Find where the given text appears and provide that cell's center as [X, Y] coordinate. 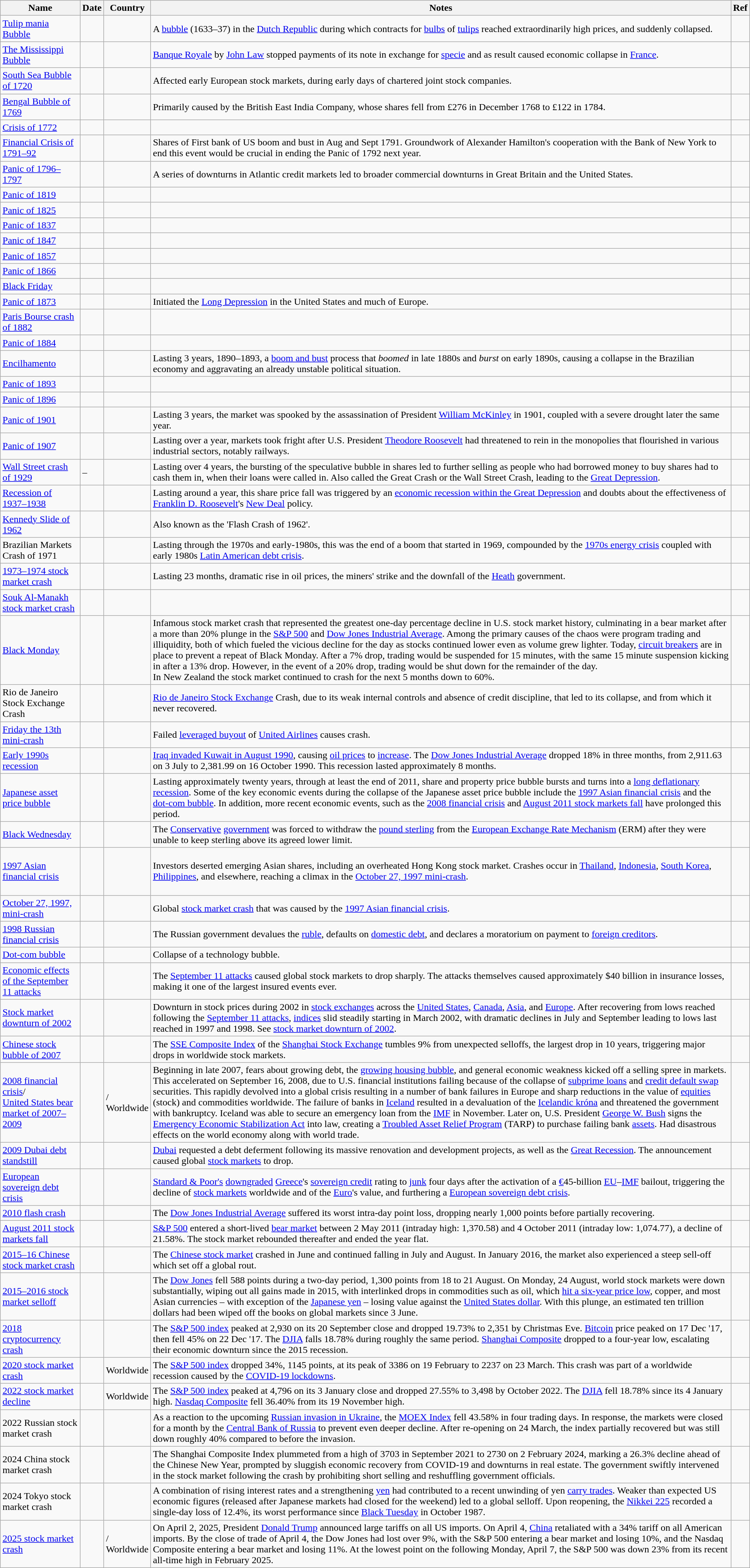
2009 Dubai debt standstill [40, 1155]
Early 1990s recession [40, 761]
Panic of 1796–1797 [40, 174]
2024 China stock market crash [40, 1465]
October 27, 1997, mini-crash [40, 908]
2022 Russian stock market crash [40, 1428]
– [92, 472]
Panic of 1825 [40, 210]
Stock market downturn of 2002 [40, 1018]
Lasting 23 months, dramatic rise in oil prices, the miners' strike and the downfall of the Heath government. [441, 576]
2015–16 Chinese stock market crash [40, 1260]
Failed leveraged buyout of United Airlines causes crash. [441, 735]
Panic of 1847 [40, 240]
Tulip mania Bubble [40, 29]
Paris Bourse crash of 1882 [40, 322]
Japanese asset price bubble [40, 798]
European sovereign debt crisis [40, 1187]
Crisis of 1772 [40, 127]
The Russian government devalues the ruble, defaults on domestic debt, and declares a moratorium on payment to foreign creditors. [441, 934]
August 2011 stock markets fall [40, 1234]
2020 stock market crash [40, 1371]
Rio de Janeiro Stock Exchange Crash [40, 703]
Financial Crisis of 1791–92 [40, 148]
Also known as the 'Flash Crash of 1962'. [441, 524]
Panic of 1857 [40, 256]
Panic of 1884 [40, 343]
Black Monday [40, 650]
Name [40, 8]
A bubble (1633–37) in the Dutch Republic during which contracts for bulbs of tulips reached extraordinarily high prices, and suddenly collapsed. [441, 29]
Primarily caused by the British East India Company, whose shares fell from £276 in December 1768 to £122 in 1784. [441, 107]
Panic of 1866 [40, 271]
Date [92, 8]
Bengal Bubble of 1769 [40, 107]
The Mississippi Bubble [40, 54]
2018 cryptocurrency crash [40, 1339]
Chinese stock bubble of 2007 [40, 1049]
Affected early European stock markets, during early days of chartered joint stock companies. [441, 81]
Panic of 1873 [40, 302]
1997 Asian financial crisis [40, 872]
2008 financial crisis/United States bear market of 2007–2009 [40, 1102]
Kennedy Slide of 1962 [40, 524]
Panic of 1819 [40, 195]
Notes [441, 8]
Wall Street crash of 1929 [40, 472]
1973–1974 stock market crash [40, 576]
Recession of 1937–1938 [40, 498]
Ref [740, 8]
South Sea Bubble of 1720 [40, 81]
Dot-com bubble [40, 955]
Banque Royale by John Law stopped payments of its note in exchange for specie and as result caused economic collapse in France. [441, 54]
The Dow Jones Industrial Average suffered its worst intra-day point loss, dropping nearly 1,000 points before partially recovering. [441, 1213]
Black Friday [40, 286]
Friday the 13th mini-crash [40, 735]
Panic of 1837 [40, 225]
2024 Tokyo stock market crash [40, 1502]
Encilhamento [40, 364]
1998 Russian financial crisis [40, 934]
Country [127, 8]
Panic of 1901 [40, 420]
Panic of 1896 [40, 399]
2022 stock market decline [40, 1396]
Panic of 1907 [40, 446]
2010 flash crash [40, 1213]
Panic of 1893 [40, 384]
Economic effects of the September 11 attacks [40, 981]
Brazilian Markets Crash of 1971 [40, 550]
Black Wednesday [40, 835]
A series of downturns in Atlantic credit markets led to broader commercial downturns in Great Britain and the United States. [441, 174]
Collapse of a technology bubble. [441, 955]
Souk Al-Manakh stock market crash [40, 602]
2015–2016 stock market selloff [40, 1297]
Global stock market crash that was caused by the 1997 Asian financial crisis. [441, 908]
2025 stock market crash [40, 1544]
Initiated the Long Depression in the United States and much of Europe. [441, 302]
